Scan for the cell matching the given text and deliver its [x, y] coordinate at center. 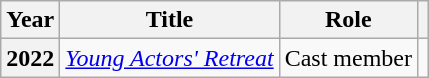
Cast member [348, 58]
Title [170, 20]
Role [348, 20]
2022 [30, 58]
Young Actors' Retreat [170, 58]
Year [30, 20]
